Detect which cell encompasses the target text, then output its (X, Y) center coordinate. 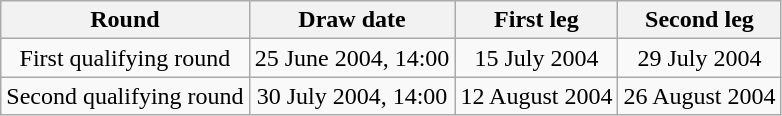
Round (125, 20)
First qualifying round (125, 58)
Second qualifying round (125, 96)
Second leg (700, 20)
Draw date (352, 20)
First leg (536, 20)
15 July 2004 (536, 58)
26 August 2004 (700, 96)
12 August 2004 (536, 96)
25 June 2004, 14:00 (352, 58)
29 July 2004 (700, 58)
30 July 2004, 14:00 (352, 96)
